Find where the given text appears and provide that cell's center as (x, y) coordinate. 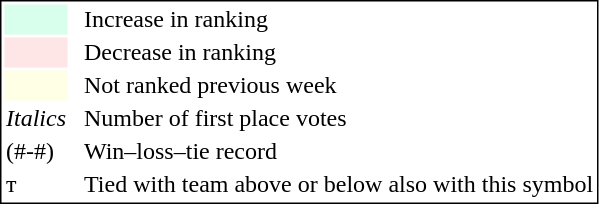
Tied with team above or below also with this symbol (338, 185)
Not ranked previous week (338, 85)
Decrease in ranking (338, 53)
Number of first place votes (338, 119)
Win–loss–tie record (338, 151)
Italics (36, 119)
(#-#) (36, 151)
т (36, 185)
Increase in ranking (338, 19)
